Extract the (x, y) coordinate from the center of the cell holding the provided text.  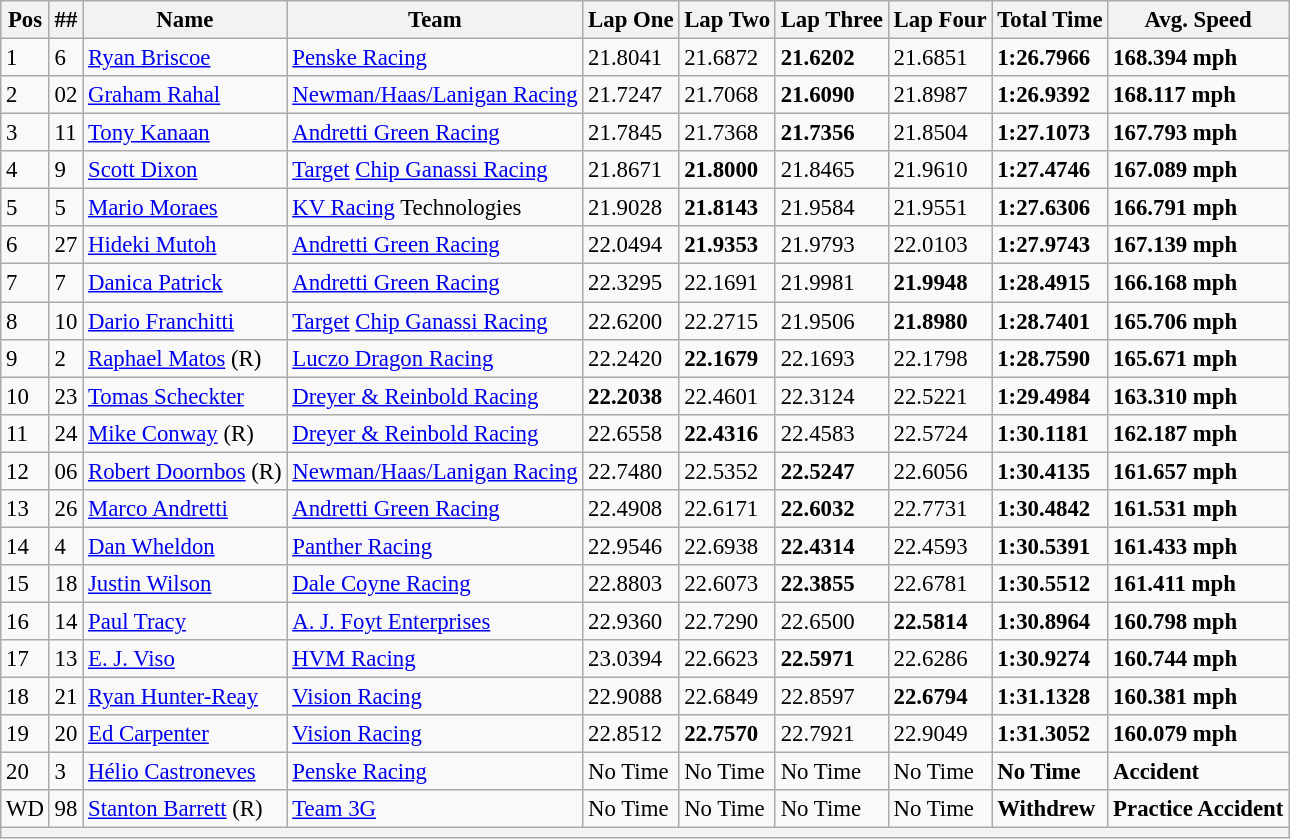
165.706 mph (1198, 321)
KV Racing Technologies (435, 208)
22.3124 (832, 396)
167.089 mph (1198, 170)
1:31.3052 (1050, 734)
Team (435, 20)
21.8041 (631, 58)
1:27.6306 (1050, 208)
Withdrew (1050, 809)
Luczo Dragon Racing (435, 358)
Dale Coyne Racing (435, 584)
Graham Rahal (185, 95)
22.9088 (631, 697)
22.2038 (631, 396)
22.6500 (832, 621)
27 (66, 245)
1:28.7590 (1050, 358)
21.8143 (727, 208)
Mario Moraes (185, 208)
22.9360 (631, 621)
Ed Carpenter (185, 734)
1:30.8964 (1050, 621)
Dario Franchitti (185, 321)
HVM Racing (435, 659)
21.8000 (727, 170)
21.8504 (940, 133)
26 (66, 509)
167.139 mph (1198, 245)
22.7480 (631, 471)
22.6032 (832, 509)
22.6286 (940, 659)
Robert Doornbos (R) (185, 471)
WD (26, 809)
1 (26, 58)
22.9546 (631, 546)
22.1691 (727, 283)
22.5724 (940, 433)
21.9028 (631, 208)
21.7247 (631, 95)
Pos (26, 20)
160.381 mph (1198, 697)
17 (26, 659)
24 (66, 433)
22.1798 (940, 358)
21.6202 (832, 58)
22.6938 (727, 546)
1:30.1181 (1050, 433)
22.4908 (631, 509)
161.531 mph (1198, 509)
1:28.7401 (1050, 321)
21.9551 (940, 208)
Stanton Barrett (R) (185, 809)
Ryan Briscoe (185, 58)
22.5971 (832, 659)
167.793 mph (1198, 133)
21.7356 (832, 133)
21.9353 (727, 245)
22.6781 (940, 584)
22.4593 (940, 546)
Scott Dixon (185, 170)
1:27.9743 (1050, 245)
22.7731 (940, 509)
1:30.4842 (1050, 509)
98 (66, 809)
160.079 mph (1198, 734)
1:28.4915 (1050, 283)
Lap Three (832, 20)
21.9793 (832, 245)
22.6794 (940, 697)
1:27.4746 (1050, 170)
15 (26, 584)
8 (26, 321)
22.1693 (832, 358)
22.5814 (940, 621)
22.4316 (727, 433)
162.187 mph (1198, 433)
22.6200 (631, 321)
16 (26, 621)
22.8597 (832, 697)
Marco Andretti (185, 509)
1:26.7966 (1050, 58)
22.2715 (727, 321)
22.7290 (727, 621)
1:30.4135 (1050, 471)
22.8512 (631, 734)
22.1679 (727, 358)
Tomas Scheckter (185, 396)
Accident (1198, 772)
22.0103 (940, 245)
1:30.9274 (1050, 659)
163.310 mph (1198, 396)
21.6872 (727, 58)
21.8987 (940, 95)
1:30.5391 (1050, 546)
Team 3G (435, 809)
22.3855 (832, 584)
1:30.5512 (1050, 584)
160.798 mph (1198, 621)
21.9506 (832, 321)
Lap One (631, 20)
22.8803 (631, 584)
21.8980 (940, 321)
Raphael Matos (R) (185, 358)
21.7845 (631, 133)
21.8465 (832, 170)
21.9981 (832, 283)
Danica Patrick (185, 283)
Dan Wheldon (185, 546)
1:29.4984 (1050, 396)
22.4583 (832, 433)
Tony Kanaan (185, 133)
21.8671 (631, 170)
22.6849 (727, 697)
Name (185, 20)
## (66, 20)
Practice Accident (1198, 809)
Lap Four (940, 20)
22.6073 (727, 584)
19 (26, 734)
Lap Two (727, 20)
168.117 mph (1198, 95)
22.6558 (631, 433)
Ryan Hunter-Reay (185, 697)
22.6171 (727, 509)
06 (66, 471)
160.744 mph (1198, 659)
22.7921 (832, 734)
21.9948 (940, 283)
Avg. Speed (1198, 20)
161.411 mph (1198, 584)
1:26.9392 (1050, 95)
21.6090 (832, 95)
23 (66, 396)
Hideki Mutoh (185, 245)
21.6851 (940, 58)
22.9049 (940, 734)
22.7570 (727, 734)
22.6623 (727, 659)
Panther Racing (435, 546)
21 (66, 697)
1:27.1073 (1050, 133)
21.7068 (727, 95)
22.2420 (631, 358)
161.433 mph (1198, 546)
22.0494 (631, 245)
23.0394 (631, 659)
22.5221 (940, 396)
22.5352 (727, 471)
1:31.1328 (1050, 697)
E. J. Viso (185, 659)
168.394 mph (1198, 58)
02 (66, 95)
21.9584 (832, 208)
Justin Wilson (185, 584)
22.4601 (727, 396)
Hélio Castroneves (185, 772)
Total Time (1050, 20)
21.9610 (940, 170)
166.791 mph (1198, 208)
165.671 mph (1198, 358)
Paul Tracy (185, 621)
161.657 mph (1198, 471)
A. J. Foyt Enterprises (435, 621)
22.5247 (832, 471)
Mike Conway (R) (185, 433)
12 (26, 471)
22.6056 (940, 471)
21.7368 (727, 133)
166.168 mph (1198, 283)
22.4314 (832, 546)
22.3295 (631, 283)
